Locate the cell with the specified text and output its [x, y] center coordinate. 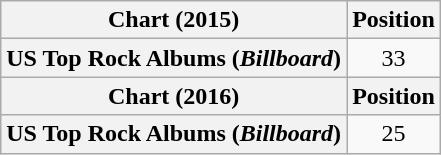
33 [394, 58]
Chart (2015) [174, 20]
25 [394, 134]
Chart (2016) [174, 96]
